Capture the cell that displays the provided text and extract its [x, y] central coordinate. 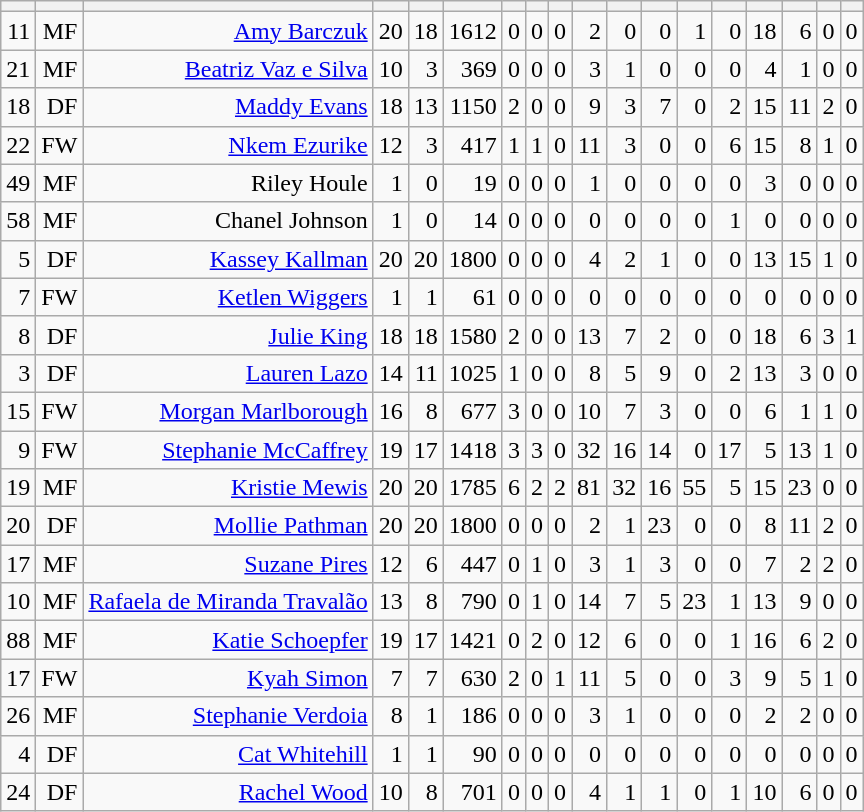
21 [18, 69]
Kristie Mewis [228, 488]
Morgan Marlborough [228, 411]
1025 [472, 373]
26 [18, 716]
Chanel Johnson [228, 221]
701 [472, 792]
Riley Houle [228, 183]
Stephanie Verdoia [228, 716]
Suzane Pires [228, 564]
1421 [472, 640]
Mollie Pathman [228, 526]
24 [18, 792]
90 [472, 754]
Maddy Evans [228, 107]
Rafaela de Miranda Travalão [228, 602]
Julie King [228, 335]
1418 [472, 449]
417 [472, 145]
Beatriz Vaz e Silva [228, 69]
1612 [472, 31]
Nkem Ezurike [228, 145]
186 [472, 716]
Katie Schoepfer [228, 640]
630 [472, 678]
Lauren Lazo [228, 373]
55 [694, 488]
Cat Whitehill [228, 754]
Ketlen Wiggers [228, 297]
88 [18, 640]
1785 [472, 488]
49 [18, 183]
677 [472, 411]
22 [18, 145]
Amy Barczuk [228, 31]
61 [472, 297]
369 [472, 69]
Stephanie McCaffrey [228, 449]
1150 [472, 107]
Kassey Kallman [228, 259]
Kyah Simon [228, 678]
790 [472, 602]
Rachel Wood [228, 792]
81 [590, 488]
447 [472, 564]
1580 [472, 335]
58 [18, 221]
